Pinpoint the cell where the given text exists, returning its (x, y) midpoint coordinate. 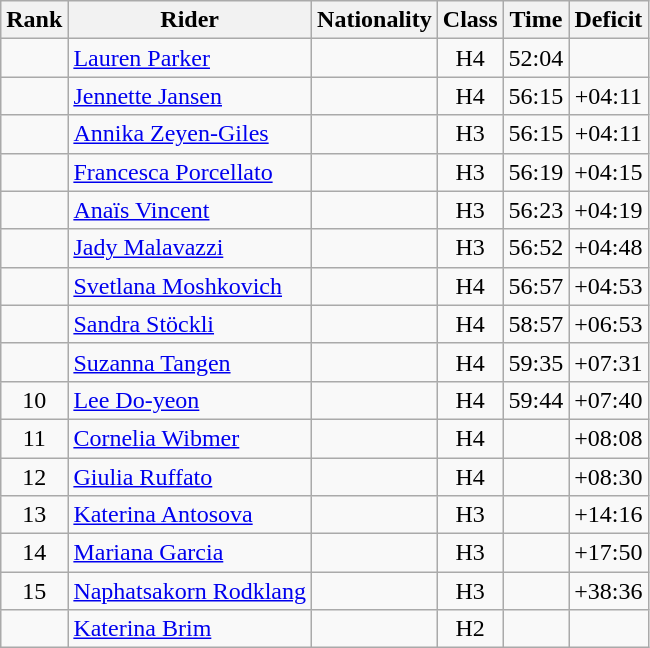
+04:15 (608, 172)
14 (34, 553)
+08:30 (608, 477)
Giulia Ruffato (190, 477)
Francesca Porcellato (190, 172)
Rider (190, 20)
+06:53 (608, 324)
12 (34, 477)
59:44 (536, 400)
+14:16 (608, 515)
Rank (34, 20)
Katerina Antosova (190, 515)
+38:36 (608, 591)
56:52 (536, 248)
+04:48 (608, 248)
Jady Malavazzi (190, 248)
H2 (470, 629)
Cornelia Wibmer (190, 438)
56:23 (536, 210)
Svetlana Moshkovich (190, 286)
Katerina Brim (190, 629)
56:19 (536, 172)
11 (34, 438)
15 (34, 591)
+07:40 (608, 400)
+08:08 (608, 438)
59:35 (536, 362)
Naphatsakorn Rodklang (190, 591)
58:57 (536, 324)
+17:50 (608, 553)
Lauren Parker (190, 58)
Annika Zeyen-Giles (190, 134)
Time (536, 20)
+07:31 (608, 362)
+04:53 (608, 286)
56:57 (536, 286)
Mariana Garcia (190, 553)
52:04 (536, 58)
Anaïs Vincent (190, 210)
Jennette Jansen (190, 96)
Deficit (608, 20)
+04:19 (608, 210)
Sandra Stöckli (190, 324)
13 (34, 515)
Lee Do-yeon (190, 400)
10 (34, 400)
Suzanna Tangen (190, 362)
Class (470, 20)
Nationality (375, 20)
